Return the (X, Y) coordinate for the center point of the cell that contains the specified text.  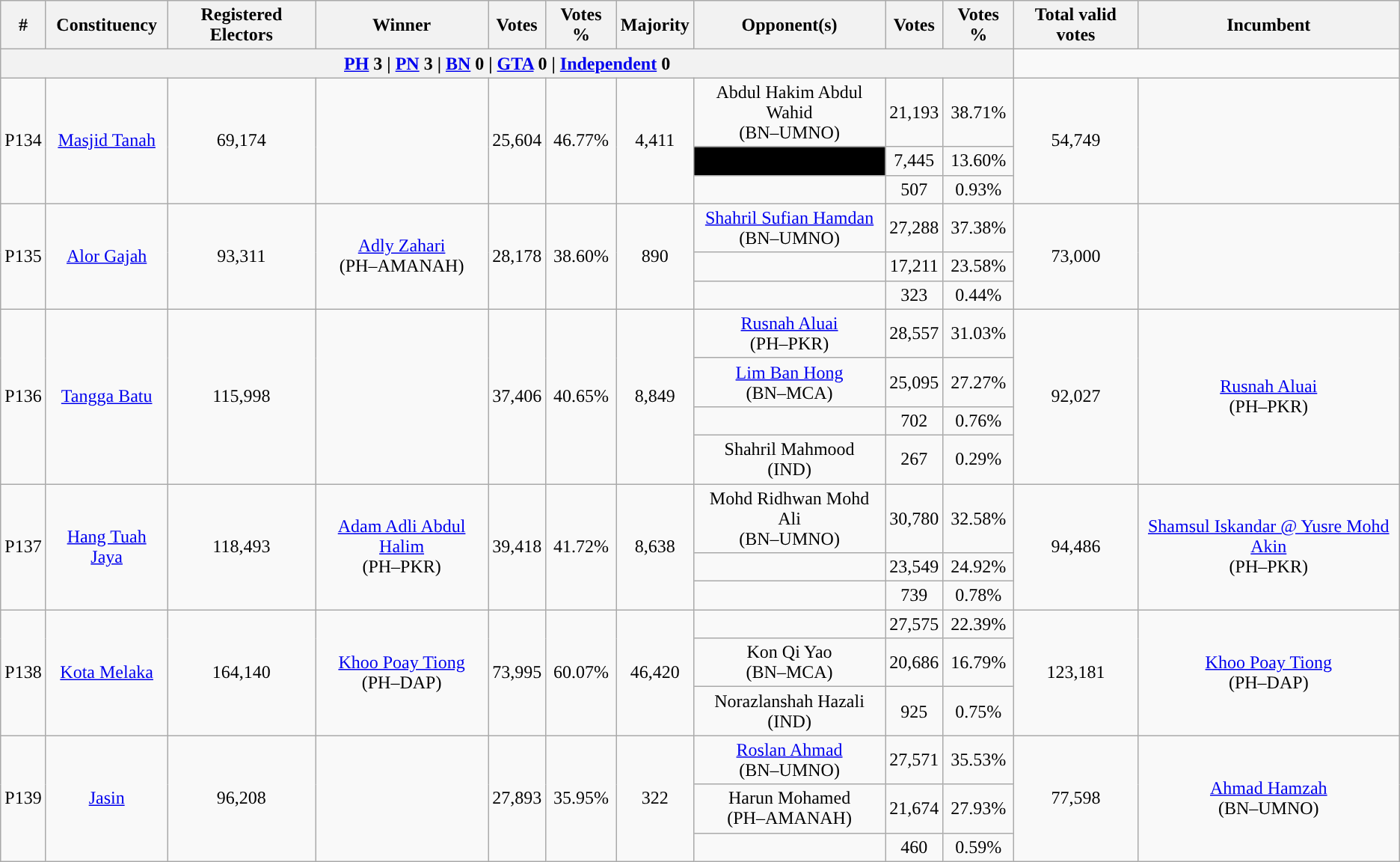
PH 3 | PN 3 | BN 0 | GTA 0 | Independent 0 (507, 64)
0.44% (978, 295)
Tangga Batu (106, 397)
38.71% (978, 112)
Lim Ban Hong(BN–MCA) (789, 382)
Roslan Ahmad(BN–UMNO) (789, 760)
115,998 (241, 397)
702 (914, 421)
40.65% (582, 397)
27.93% (978, 808)
25,095 (914, 382)
0.76% (978, 421)
890 (655, 256)
322 (655, 798)
21,674 (914, 808)
P135 (23, 256)
35.53% (978, 760)
25,604 (518, 141)
23,549 (914, 567)
41.72% (582, 546)
Constituency (106, 25)
0.29% (978, 459)
Hang Tuah Jaya (106, 546)
Alor Gajah (106, 256)
Mohd Ridhwan Mohd Ali (BN–UMNO) (789, 518)
Masjid Tanah (106, 141)
0.75% (978, 711)
21,193 (914, 112)
Registered Electors (241, 25)
Abdul Hakim Abdul Wahid(BN–UMNO) (789, 112)
96,208 (241, 798)
Adly Zahari(PH–AMANAH) (402, 256)
Majority (655, 25)
4,411 (655, 141)
27,575 (914, 624)
118,493 (241, 546)
30,780 (914, 518)
38.60% (582, 256)
32.58% (978, 518)
Shahril Mahmood(IND) (789, 459)
37.38% (978, 227)
27,893 (518, 798)
Norazlanshah Hazali(IND) (789, 711)
28,178 (518, 256)
Incumbent (1268, 25)
60.07% (582, 673)
123,181 (1075, 673)
Opponent(s) (789, 25)
27,288 (914, 227)
93,311 (241, 256)
Ahmad Hamzah(BN–UMNO) (1268, 798)
37,406 (518, 397)
13.60% (978, 161)
39,418 (518, 546)
27.27% (978, 382)
7,445 (914, 161)
925 (914, 711)
73,000 (1075, 256)
323 (914, 295)
Kota Melaka (106, 673)
Winner (402, 25)
20,686 (914, 663)
94,486 (1075, 546)
Shamsul Iskandar @ Yusre Mohd Akin(PH–PKR) (1268, 546)
24.92% (978, 567)
46,420 (655, 673)
28,557 (914, 334)
P137 (23, 546)
Jasin (106, 798)
27,571 (914, 760)
Shahril Sufian Hamdan(BN–UMNO) (789, 227)
P138 (23, 673)
739 (914, 596)
8,638 (655, 546)
23.58% (978, 266)
# (23, 25)
507 (914, 189)
0.59% (978, 847)
P136 (23, 397)
0.78% (978, 596)
77,598 (1075, 798)
Harun Mohamed(PH–AMANAH) (789, 808)
92,027 (1075, 397)
35.95% (582, 798)
73,995 (518, 673)
69,174 (241, 141)
P134 (23, 141)
31.03% (978, 334)
Adam Adli Abdul Halim(PH–PKR) (402, 546)
460 (914, 847)
P139 (23, 798)
17,211 (914, 266)
54,749 (1075, 141)
267 (914, 459)
Total valid votes (1075, 25)
Kon Qi Yao(BN–MCA) (789, 663)
8,849 (655, 397)
16.79% (978, 663)
22.39% (978, 624)
164,140 (241, 673)
0.93% (978, 189)
46.77% (582, 141)
